Extract the (x, y) coordinate from the center of the cell holding the provided text.  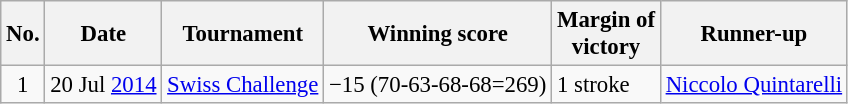
Swiss Challenge (243, 85)
1 (23, 85)
−15 (70-63-68-68=269) (438, 85)
Winning score (438, 34)
20 Jul 2014 (104, 85)
1 stroke (606, 85)
Margin ofvictory (606, 34)
Tournament (243, 34)
Date (104, 34)
Runner-up (754, 34)
No. (23, 34)
Niccolo Quintarelli (754, 85)
